Return the (x, y) coordinate for the center point of the cell that contains the specified text.  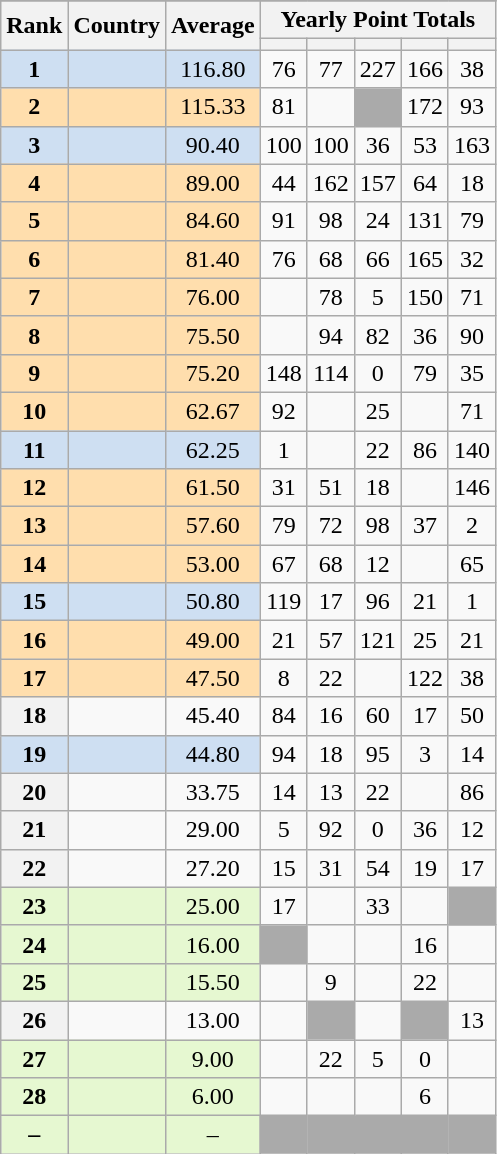
84 (284, 716)
50 (472, 716)
45.40 (214, 716)
91 (284, 221)
28 (34, 1097)
49.00 (214, 640)
82 (378, 335)
Rank (34, 26)
114 (330, 373)
57.60 (214, 526)
65 (472, 564)
Yearly Point Totals (378, 20)
6.00 (214, 1097)
157 (378, 183)
57 (330, 640)
53 (424, 145)
Average (214, 26)
62.67 (214, 411)
51 (330, 488)
47.50 (214, 678)
11 (34, 449)
162 (330, 183)
Country (117, 26)
10 (34, 411)
84.60 (214, 221)
77 (330, 69)
146 (472, 488)
4 (34, 183)
150 (424, 297)
13.00 (214, 1020)
23 (34, 906)
27.20 (214, 868)
78 (330, 297)
81.40 (214, 259)
172 (424, 107)
89.00 (214, 183)
227 (378, 69)
32 (472, 259)
121 (378, 640)
72 (330, 526)
75.50 (214, 335)
66 (378, 259)
53.00 (214, 564)
96 (378, 602)
44 (284, 183)
148 (284, 373)
95 (378, 754)
64 (424, 183)
61.50 (214, 488)
115.33 (214, 107)
16.00 (214, 944)
75.20 (214, 373)
33 (378, 906)
119 (284, 602)
165 (424, 259)
67 (284, 564)
76.00 (214, 297)
93 (472, 107)
140 (472, 449)
33.75 (214, 792)
44.80 (214, 754)
131 (424, 221)
37 (424, 526)
7 (34, 297)
26 (34, 1020)
81 (284, 107)
90.40 (214, 145)
62.25 (214, 449)
9.00 (214, 1059)
54 (378, 868)
122 (424, 678)
166 (424, 69)
29.00 (214, 830)
15.50 (214, 982)
60 (378, 716)
20 (34, 792)
25.00 (214, 906)
27 (34, 1059)
116.80 (214, 69)
35 (472, 373)
90 (472, 335)
50.80 (214, 602)
163 (472, 145)
